Detect which cell encompasses the target text, then output its [x, y] center coordinate. 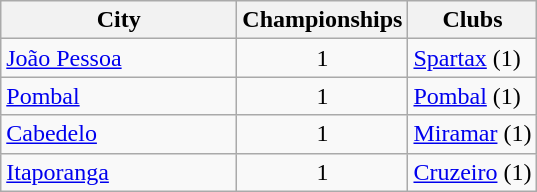
Cruzeiro (1) [472, 172]
Itaporanga [119, 172]
City [119, 20]
João Pessoa [119, 58]
Pombal [119, 96]
Cabedelo [119, 134]
Championships [322, 20]
Miramar (1) [472, 134]
Clubs [472, 20]
Pombal (1) [472, 96]
Spartax (1) [472, 58]
